Capture the cell that displays the provided text and extract its [X, Y] central coordinate. 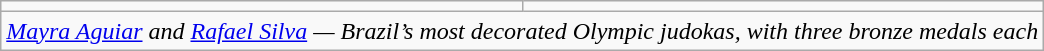
Mayra Aguiar and Rafael Silva — Brazil’s most decorated Olympic judokas, with three bronze medals each [522, 31]
